Scan for the cell matching the given text and deliver its [X, Y] coordinate at center. 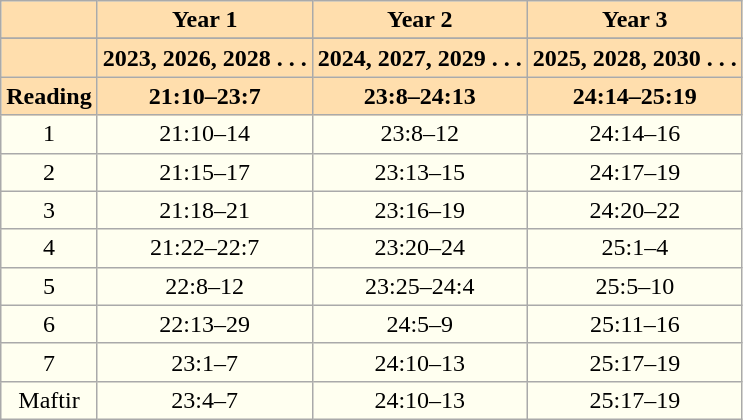
24:5–9 [420, 324]
25:1–4 [634, 248]
25:5–10 [634, 286]
22:8–12 [204, 286]
Maftir [49, 400]
21:18–21 [204, 210]
23:4–7 [204, 400]
21:10–23:7 [204, 96]
5 [49, 286]
23:8–24:13 [420, 96]
23:8–12 [420, 134]
Reading [49, 96]
4 [49, 248]
23:1–7 [204, 362]
24:20–22 [634, 210]
6 [49, 324]
22:13–29 [204, 324]
23:13–15 [420, 172]
2024, 2027, 2029 . . . [420, 58]
Year 1 [204, 20]
21:10–14 [204, 134]
24:14–16 [634, 134]
23:25–24:4 [420, 286]
23:16–19 [420, 210]
21:15–17 [204, 172]
2023, 2026, 2028 . . . [204, 58]
24:14–25:19 [634, 96]
7 [49, 362]
23:20–24 [420, 248]
2 [49, 172]
3 [49, 210]
Year 2 [420, 20]
21:22–22:7 [204, 248]
1 [49, 134]
24:17–19 [634, 172]
2025, 2028, 2030 . . . [634, 58]
Year 3 [634, 20]
25:11–16 [634, 324]
